Locate the cell with the specified text and output its [X, Y] center coordinate. 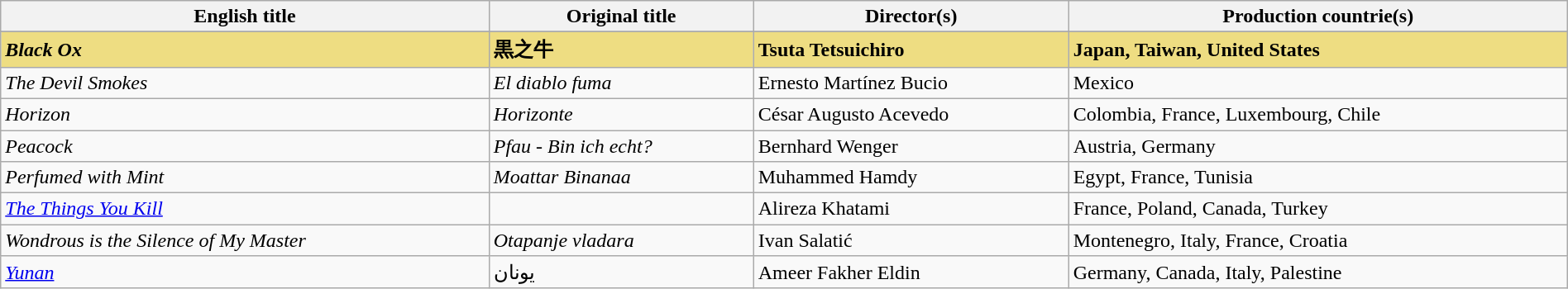
Ivan Salatić [911, 240]
Montenegro, Italy, France, Croatia [1318, 240]
Germany, Canada, Italy, Palestine [1318, 272]
Tsuta Tetsuichiro [911, 50]
Ernesto Martínez Bucio [911, 83]
César Augusto Acevedo [911, 114]
Mexico [1318, 83]
Colombia, France, Luxembourg, Chile [1318, 114]
Perfumed with Mint [245, 178]
Black Ox [245, 50]
Austria, Germany [1318, 146]
Ameer Fakher Eldin [911, 272]
Otapanje vladara [621, 240]
يونان [621, 272]
El diablo fuma [621, 83]
Egypt, France, Tunisia [1318, 178]
The Things You Kill [245, 209]
Horizon [245, 114]
Moattar Binanaa [621, 178]
France, Poland, Canada, Turkey [1318, 209]
English title [245, 17]
Pfau - Bin ich echt? [621, 146]
The Devil Smokes [245, 83]
Japan, Taiwan, United States [1318, 50]
Alireza Khatami [911, 209]
Muhammed Hamdy [911, 178]
Peacock [245, 146]
黒之牛 [621, 50]
Director(s) [911, 17]
Yunan [245, 272]
Original title [621, 17]
Production countrie(s) [1318, 17]
Wondrous is the Silence of My Master [245, 240]
Bernhard Wenger [911, 146]
Horizonte [621, 114]
